Locate the cell with the specified text and output its (x, y) center coordinate. 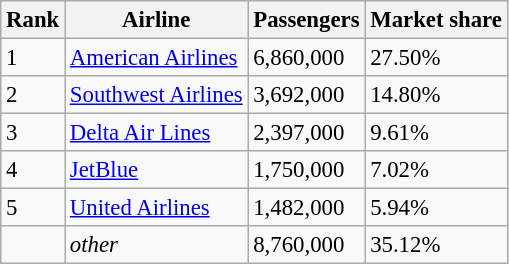
Airline (156, 20)
35.12% (436, 245)
27.50% (436, 58)
6,860,000 (306, 58)
Southwest Airlines (156, 95)
3 (33, 133)
Delta Air Lines (156, 133)
1,482,000 (306, 208)
4 (33, 170)
Market share (436, 20)
2 (33, 95)
American Airlines (156, 58)
1 (33, 58)
Rank (33, 20)
5.94% (436, 208)
other (156, 245)
2,397,000 (306, 133)
8,760,000 (306, 245)
7.02% (436, 170)
9.61% (436, 133)
5 (33, 208)
JetBlue (156, 170)
Passengers (306, 20)
United Airlines (156, 208)
3,692,000 (306, 95)
14.80% (436, 95)
1,750,000 (306, 170)
